Capture the cell that displays the provided text and extract its [X, Y] central coordinate. 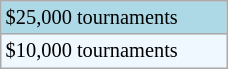
$10,000 tournaments [114, 51]
$25,000 tournaments [114, 17]
